Locate the cell with the specified text and output its (X, Y) center coordinate. 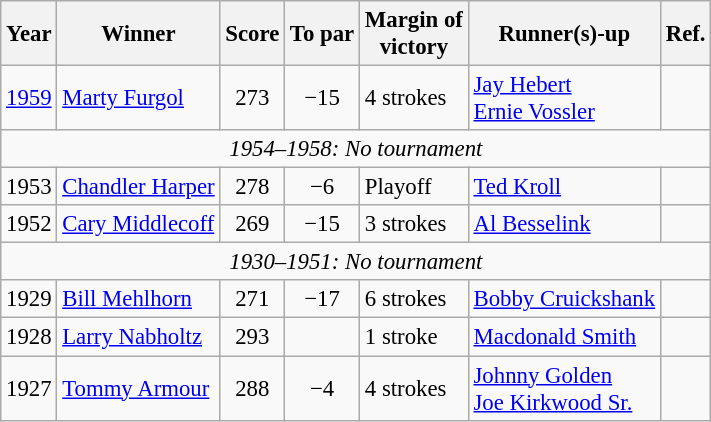
Margin ofvictory (414, 34)
Chandler Harper (138, 187)
1927 (29, 388)
1929 (29, 299)
269 (252, 224)
Bill Mehlhorn (138, 299)
1954–1958: No tournament (356, 149)
Al Besselink (564, 224)
To par (322, 34)
6 strokes (414, 299)
1952 (29, 224)
Runner(s)-up (564, 34)
Tommy Armour (138, 388)
Playoff (414, 187)
−17 (322, 299)
3 strokes (414, 224)
Winner (138, 34)
Ref. (685, 34)
273 (252, 98)
Macdonald Smith (564, 337)
Ted Kroll (564, 187)
Marty Furgol (138, 98)
1928 (29, 337)
−4 (322, 388)
Jay Hebert Ernie Vossler (564, 98)
Johnny Golden Joe Kirkwood Sr. (564, 388)
1 stroke (414, 337)
278 (252, 187)
−6 (322, 187)
Bobby Cruickshank (564, 299)
1959 (29, 98)
1953 (29, 187)
288 (252, 388)
Larry Nabholtz (138, 337)
Cary Middlecoff (138, 224)
1930–1951: No tournament (356, 262)
Year (29, 34)
293 (252, 337)
Score (252, 34)
271 (252, 299)
